Locate the cell with the specified text and output its [X, Y] center coordinate. 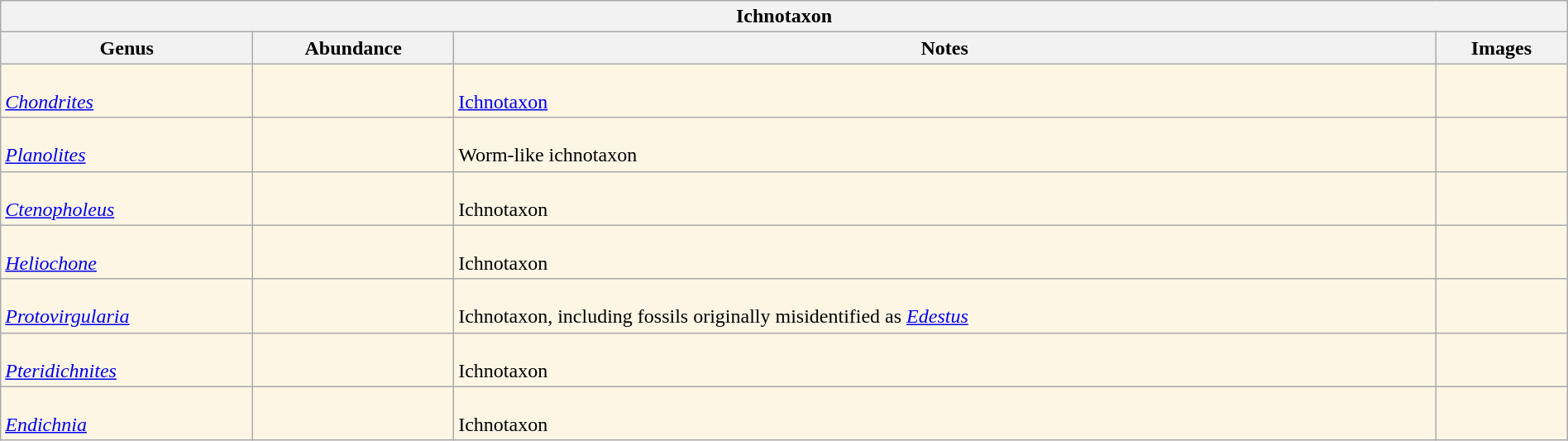
Planolites [127, 144]
Pteridichnites [127, 359]
Worm-like ichnotaxon [944, 144]
Heliochone [127, 252]
Chondrites [127, 91]
Abundance [354, 48]
Protovirgularia [127, 306]
Ichnotaxon, including fossils originally misidentified as Edestus [944, 306]
Notes [944, 48]
Ctenopholeus [127, 199]
Endichnia [127, 414]
Genus [127, 48]
Images [1502, 48]
